Pinpoint the cell where the given text exists, returning its [X, Y] midpoint coordinate. 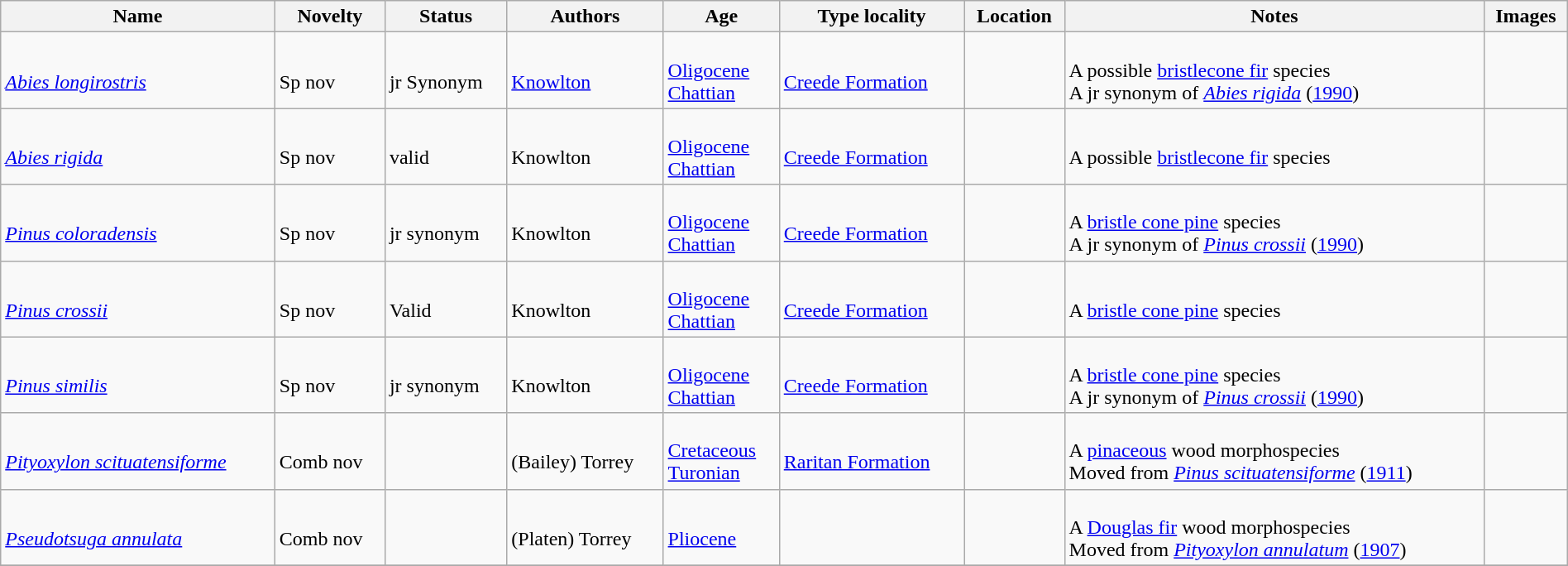
Status [445, 17]
A possible bristlecone fir species [1274, 146]
Age [721, 17]
Pinus similis [138, 375]
Type locality [872, 17]
CretaceousTuronian [721, 451]
jr Synonym [445, 70]
Pityoxylon scituatensiforme [138, 451]
A pinaceous wood morphospeciesMoved from Pinus scituatensiforme (1911) [1274, 451]
Raritan Formation [872, 451]
Images [1527, 17]
Location [1014, 17]
Pseudotsuga annulata [138, 527]
(Platen) Torrey [586, 527]
A bristle cone pine species [1274, 299]
Abies rigida [138, 146]
Pinus crossii [138, 299]
A Douglas fir wood morphospeciesMoved from Pityoxylon annulatum (1907) [1274, 527]
valid [445, 146]
Pinus coloradensis [138, 223]
(Bailey) Torrey [586, 451]
Abies longirostris [138, 70]
Novelty [329, 17]
Pliocene [721, 527]
Name [138, 17]
A possible bristlecone fir species A jr synonym of Abies rigida (1990) [1274, 70]
Notes [1274, 17]
Authors [586, 17]
Valid [445, 299]
